Scan for the cell matching the given text and deliver its (x, y) coordinate at center. 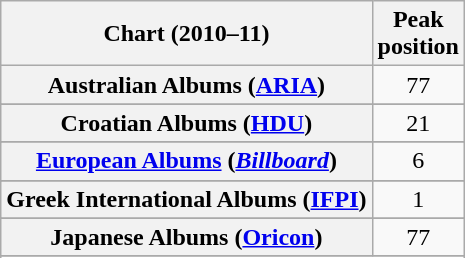
European Albums (Billboard) (186, 161)
Australian Albums (ARIA) (186, 85)
Croatian Albums (HDU) (186, 123)
Greek International Albums (IFPI) (186, 199)
Japanese Albums (Oricon) (186, 237)
21 (418, 123)
1 (418, 199)
6 (418, 161)
Peakposition (418, 34)
Chart (2010–11) (186, 34)
